Return the [x, y] coordinate for the center point of the cell that contains the specified text.  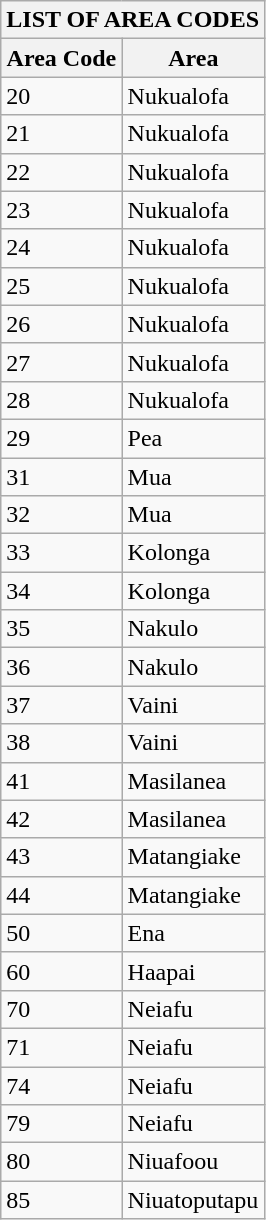
22 [62, 172]
70 [62, 1009]
Ena [194, 933]
74 [62, 1085]
29 [62, 438]
27 [62, 362]
31 [62, 477]
41 [62, 781]
44 [62, 895]
43 [62, 857]
Area [194, 58]
80 [62, 1162]
LIST OF AREA CODES [133, 20]
42 [62, 819]
Area Code [62, 58]
28 [62, 400]
20 [62, 96]
23 [62, 210]
79 [62, 1124]
Niuatoputapu [194, 1200]
71 [62, 1047]
21 [62, 134]
34 [62, 591]
32 [62, 515]
24 [62, 248]
35 [62, 629]
37 [62, 705]
60 [62, 971]
38 [62, 743]
85 [62, 1200]
Pea [194, 438]
26 [62, 324]
50 [62, 933]
Haapai [194, 971]
33 [62, 553]
Niuafoou [194, 1162]
25 [62, 286]
36 [62, 667]
